Determine the [X, Y] coordinate at the center of the cell enclosing the given text.  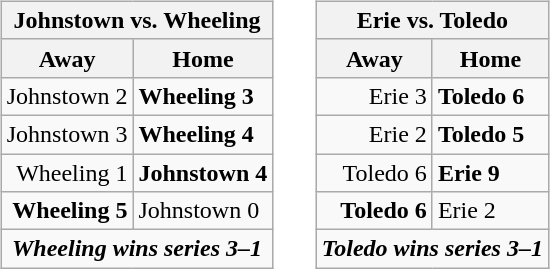
Erie 9 [490, 173]
Johnstown 4 [203, 173]
Johnstown vs. Wheeling [137, 20]
Toledo wins series 3–1 [432, 249]
Johnstown 0 [203, 211]
Wheeling 1 [67, 173]
Erie 3 [374, 96]
Johnstown 2 [67, 96]
Wheeling 5 [67, 211]
Erie vs. Toledo [432, 20]
Wheeling 4 [203, 134]
Toledo 5 [490, 134]
Wheeling wins series 3–1 [137, 249]
Johnstown 3 [67, 134]
Wheeling 3 [203, 96]
